Extract the [x, y] coordinate from the center of the cell holding the provided text.  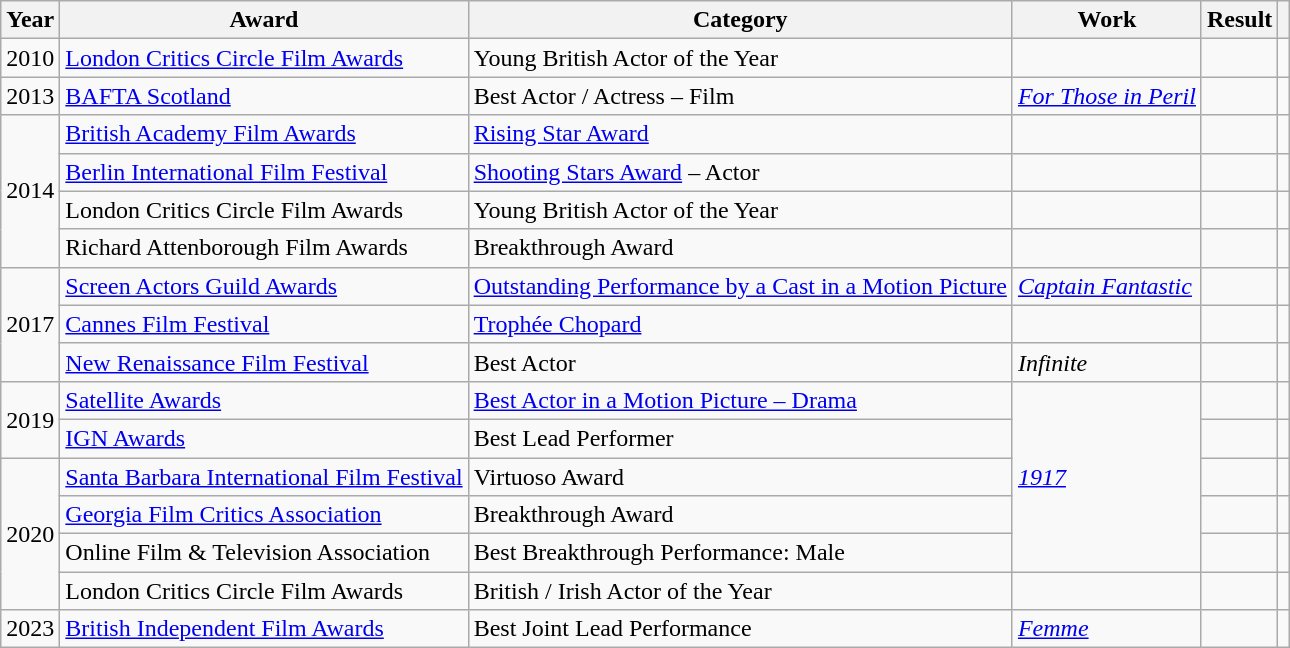
Captain Fantastic [1106, 286]
Result [1239, 20]
Femme [1106, 629]
IGN Awards [264, 438]
Georgia Film Critics Association [264, 515]
Santa Barbara International Film Festival [264, 477]
Shooting Stars Award – Actor [740, 172]
2014 [30, 191]
British / Irish Actor of the Year [740, 591]
Berlin International Film Festival [264, 172]
Best Lead Performer [740, 438]
New Renaissance Film Festival [264, 362]
2020 [30, 534]
1917 [1106, 476]
Award [264, 20]
2023 [30, 629]
Work [1106, 20]
Best Actor / Actress – Film [740, 96]
Rising Star Award [740, 134]
Screen Actors Guild Awards [264, 286]
Best Actor in a Motion Picture – Drama [740, 400]
Satellite Awards [264, 400]
Category [740, 20]
Best Joint Lead Performance [740, 629]
BAFTA Scotland [264, 96]
2010 [30, 58]
2019 [30, 419]
Best Breakthrough Performance: Male [740, 553]
Best Actor [740, 362]
Richard Attenborough Film Awards [264, 248]
Online Film & Television Association [264, 553]
Cannes Film Festival [264, 324]
British Independent Film Awards [264, 629]
For Those in Peril [1106, 96]
Trophée Chopard [740, 324]
Infinite [1106, 362]
Virtuoso Award [740, 477]
2017 [30, 324]
British Academy Film Awards [264, 134]
2013 [30, 96]
Outstanding Performance by a Cast in a Motion Picture [740, 286]
Year [30, 20]
